Provide the [X, Y] coordinate of the cell's center where the given text is located.  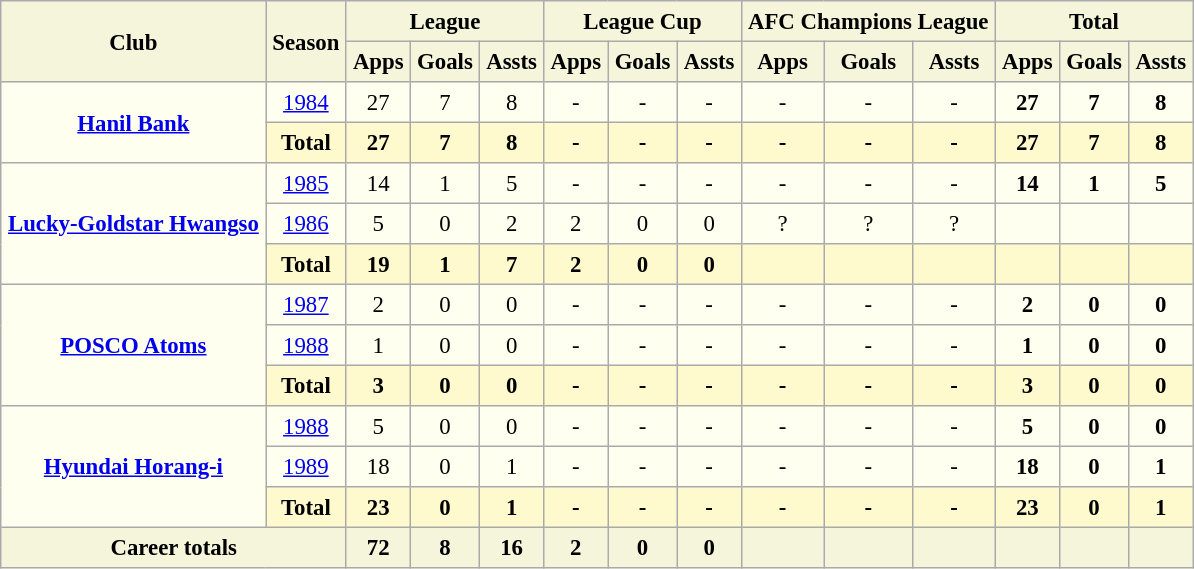
1985 [306, 183]
AFC Champions League [868, 21]
POSCO Atoms [133, 345]
Career totals [174, 547]
1984 [306, 102]
League [445, 21]
Season [306, 42]
Hyundai Horang-i [133, 467]
1986 [306, 223]
Lucky-Goldstar Hwangso [133, 224]
1987 [306, 304]
1989 [306, 466]
Hanil Bank [133, 122]
19 [378, 264]
16 [512, 547]
League Cup [643, 21]
Club [133, 42]
72 [378, 547]
